Output the [X, Y] coordinate of the center of the cell containing the given text.  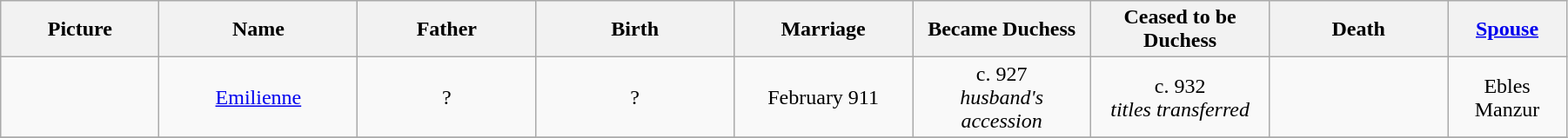
Father [447, 30]
Marriage [823, 30]
Emilienne [258, 97]
Death [1359, 30]
Birth [635, 30]
Spouse [1507, 30]
c. 927husband's accession [1002, 97]
c. 932titles transferred [1180, 97]
Ebles Manzur [1507, 97]
Name [258, 30]
February 911 [823, 97]
Ceased to be Duchess [1180, 30]
Became Duchess [1002, 30]
Picture [80, 30]
